Detect which cell encompasses the target text, then output its (X, Y) center coordinate. 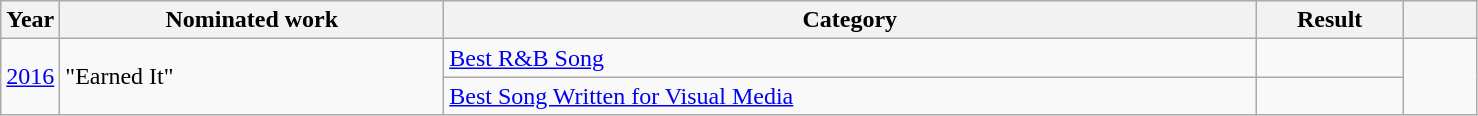
Category (850, 20)
"Earned It" (252, 77)
Nominated work (252, 20)
Result (1330, 20)
Best Song Written for Visual Media (850, 96)
Best R&B Song (850, 58)
2016 (30, 77)
Year (30, 20)
